Extract the [X, Y] coordinate from the center of the cell holding the provided text.  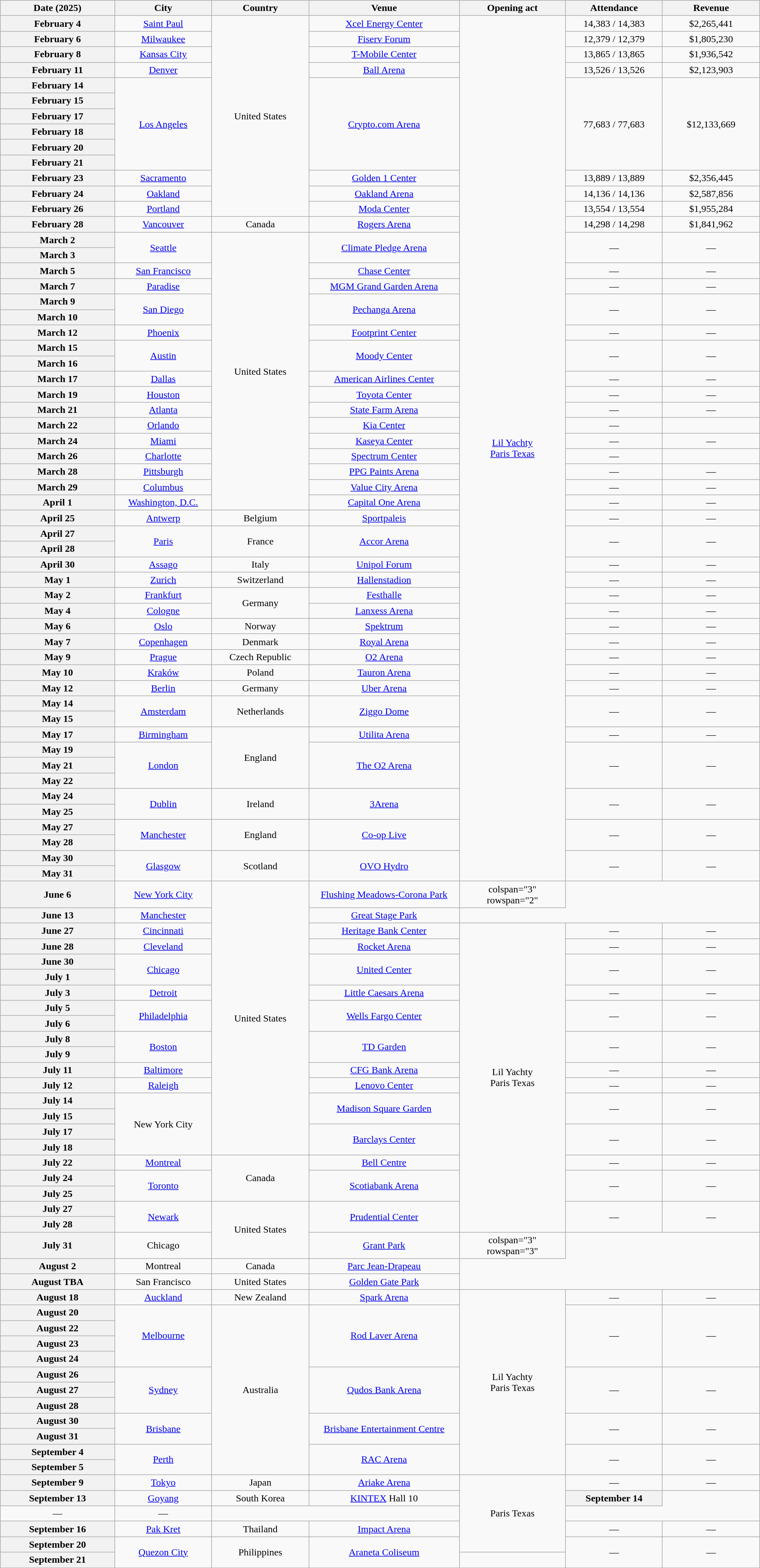
February 23 [58, 178]
August 31 [58, 1436]
Detroit [163, 993]
Prudential Center [384, 1217]
colspan="3" rowspan="3" [512, 1246]
Lanxess Arena [384, 611]
July 11 [58, 1070]
12,379 / 12,379 [614, 39]
Utilita Arena [384, 734]
May 12 [58, 688]
Brisbane [163, 1428]
PPG Paints Arena [384, 472]
Royal Arena [384, 641]
March 10 [58, 317]
OVO Hydro [384, 866]
May 14 [58, 704]
July 14 [58, 1101]
Phoenix [163, 333]
May 2 [58, 595]
Uber Arena [384, 688]
Pak Kret [163, 1529]
Capital One Arena [384, 503]
May 6 [58, 626]
July 31 [58, 1246]
Tauron Arena [384, 672]
July 18 [58, 1147]
Heritage Bank Center [384, 931]
Footprint Center [384, 333]
May 31 [58, 873]
Dublin [163, 804]
Norway [261, 626]
Toyota Center [384, 394]
March 7 [58, 286]
Kraków [163, 672]
Spark Arena [384, 1297]
Parc Jean-Drapeau [384, 1266]
Baltimore [163, 1070]
February 4 [58, 24]
Netherlands [261, 711]
March 19 [58, 394]
Value City Arena [384, 487]
77,683 / 77,683 [614, 124]
$2,587,856 [711, 194]
May 17 [58, 734]
July 5 [58, 1008]
Kansas City [163, 54]
August 27 [58, 1390]
Grant Park [384, 1246]
Ireland [261, 804]
July 3 [58, 993]
May 28 [58, 842]
July 25 [58, 1193]
Columbus [163, 487]
CFG Bank Arena [384, 1070]
Fiserv Forum [384, 39]
Ariake Arena [384, 1483]
Bell Centre [384, 1162]
State Farm Arena [384, 410]
14,298 / 14,298 [614, 225]
March 2 [58, 240]
July 27 [58, 1209]
August 30 [58, 1421]
August 22 [58, 1328]
Brisbane Entertainment Centre [384, 1428]
Golden Gate Park [384, 1282]
May 27 [58, 827]
July 9 [58, 1054]
May 9 [58, 657]
Quezon City [163, 1552]
Date (2025) [58, 8]
June 30 [58, 962]
Philadelphia [163, 1016]
April 30 [58, 564]
March 3 [58, 255]
$12,133,669 [711, 124]
Paris [163, 541]
Belgium [261, 518]
Washington, D.C. [163, 503]
American Airlines Center [384, 379]
March 29 [58, 487]
March 16 [58, 363]
Seattle [163, 248]
Great Stage Park [384, 915]
Czech Republic [261, 657]
Madison Square Garden [384, 1108]
August 20 [58, 1313]
June 28 [58, 946]
Melbourne [163, 1336]
May 7 [58, 641]
Philippines [261, 1552]
Pechanga Arena [384, 309]
$1,955,284 [711, 209]
Orlando [163, 425]
Japan [261, 1483]
Rogers Arena [384, 225]
RAC Arena [384, 1459]
3Arena [384, 804]
Los Angeles [163, 124]
June 6 [58, 894]
February 11 [58, 70]
June 13 [58, 915]
Cleveland [163, 946]
Dallas [163, 379]
Charlotte [163, 456]
Qudos Bank Arena [384, 1390]
Ball Arena [384, 70]
Cincinnati [163, 931]
Pittsburgh [163, 472]
Crypto.com Arena [384, 124]
March 5 [58, 271]
Country [261, 8]
$1,936,542 [711, 54]
Milwaukee [163, 39]
Amsterdam [163, 711]
Accor Arena [384, 541]
September 5 [58, 1467]
Glasgow [163, 866]
May 10 [58, 672]
Miami [163, 441]
September 20 [58, 1544]
$1,841,962 [711, 225]
Climate Pledge Arena [384, 248]
Toronto [163, 1186]
July 12 [58, 1085]
City [163, 8]
August 26 [58, 1374]
September 4 [58, 1451]
July 22 [58, 1162]
Atlanta [163, 410]
T-Mobile Center [384, 54]
Switzerland [261, 580]
April 25 [58, 518]
Sacramento [163, 178]
14,383 / 14,383 [614, 24]
Revenue [711, 8]
Houston [163, 394]
Antwerp [163, 518]
Denver [163, 70]
Thailand [261, 1529]
Poland [261, 672]
13,865 / 13,865 [614, 54]
Goyang [163, 1498]
March 9 [58, 302]
September 21 [58, 1560]
Lenovo Center [384, 1085]
September 13 [58, 1498]
March 24 [58, 441]
March 12 [58, 333]
Paradise [163, 286]
February 15 [58, 101]
Golden 1 Center [384, 178]
$1,805,230 [711, 39]
Prague [163, 657]
Auckland [163, 1297]
May 21 [58, 765]
Moda Center [384, 209]
Kaseya Center [384, 441]
July 24 [58, 1178]
The O2 Arena [384, 765]
September 9 [58, 1483]
March 15 [58, 348]
14,136 / 14,136 [614, 194]
Scotland [261, 866]
Oslo [163, 626]
February 28 [58, 225]
$2,123,903 [711, 70]
February 24 [58, 194]
Portland [163, 209]
Saint Paul [163, 24]
Raleigh [163, 1085]
Unipol Forum [384, 564]
Hallenstadion [384, 580]
Assago [163, 564]
Oakland [163, 194]
August 18 [58, 1297]
Flushing Meadows-Corona Park [384, 894]
colspan="3" rowspan="2" [512, 894]
Barclays Center [384, 1139]
May 25 [58, 812]
February 20 [58, 147]
KINTEX Hall 10 [384, 1498]
September 14 [614, 1498]
Oakland Arena [384, 194]
Wells Fargo Center [384, 1016]
Rod Laver Arena [384, 1336]
February 6 [58, 39]
Xcel Energy Center [384, 24]
March 22 [58, 425]
Chase Center [384, 271]
May 22 [58, 781]
Zurich [163, 580]
July 28 [58, 1225]
Vancouver [163, 225]
Austin [163, 356]
August 23 [58, 1343]
France [261, 541]
February 21 [58, 162]
May 30 [58, 858]
London [163, 765]
Spektrum [384, 626]
$2,356,445 [711, 178]
Birmingham [163, 734]
Scotiabank Arena [384, 1186]
August 2 [58, 1266]
May 19 [58, 750]
Perth [163, 1459]
August 28 [58, 1405]
Little Caesars Arena [384, 993]
Newark [163, 1217]
February 8 [58, 54]
Frankfurt [163, 595]
May 4 [58, 611]
April 27 [58, 533]
Venue [384, 8]
Moody Center [384, 356]
Sportpaleis [384, 518]
July 15 [58, 1116]
May 1 [58, 580]
February 17 [58, 116]
March 26 [58, 456]
Attendance [614, 8]
TD Garden [384, 1047]
Berlin [163, 688]
Sydney [163, 1390]
Spectrum Center [384, 456]
Tokyo [163, 1483]
MGM Grand Garden Arena [384, 286]
March 21 [58, 410]
13,554 / 13,554 [614, 209]
July 17 [58, 1132]
United Center [384, 970]
Rocket Arena [384, 946]
San Diego [163, 309]
July 8 [58, 1039]
May 24 [58, 796]
February 18 [58, 132]
Australia [261, 1390]
August 24 [58, 1359]
13,889 / 13,889 [614, 178]
Kia Center [384, 425]
O2 Arena [384, 657]
February 26 [58, 209]
July 6 [58, 1024]
South Korea [261, 1498]
Copenhagen [163, 641]
Araneta Coliseum [384, 1552]
April 28 [58, 549]
April 1 [58, 503]
13,526 / 13,526 [614, 70]
New Zealand [261, 1297]
March 17 [58, 379]
Festhalle [384, 595]
Opening act [512, 8]
Denmark [261, 641]
May 15 [58, 719]
Boston [163, 1047]
February 14 [58, 85]
$2,265,441 [711, 24]
June 27 [58, 931]
Impact Arena [384, 1529]
Italy [261, 564]
July 1 [58, 977]
March 28 [58, 472]
Ziggo Dome [384, 711]
Co-op Live [384, 835]
Paris Texas [512, 1514]
September 16 [58, 1529]
Cologne [163, 611]
August TBA [58, 1282]
